Detect which cell encompasses the target text, then output its [x, y] center coordinate. 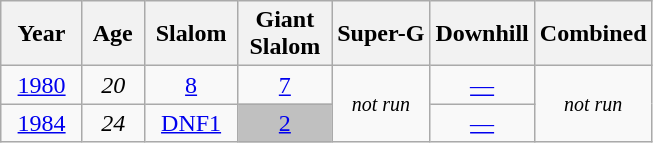
1980 [42, 85]
Slalom [191, 34]
Year [42, 34]
24 [113, 123]
1984 [42, 123]
Super-G [381, 34]
Combined [593, 34]
Age [113, 34]
8 [191, 85]
Giant Slalom [285, 34]
DNF1 [191, 123]
2 [285, 123]
7 [285, 85]
Downhill [482, 34]
20 [113, 85]
